Search for the cell housing the specified text and yield its (x, y) center coordinate. 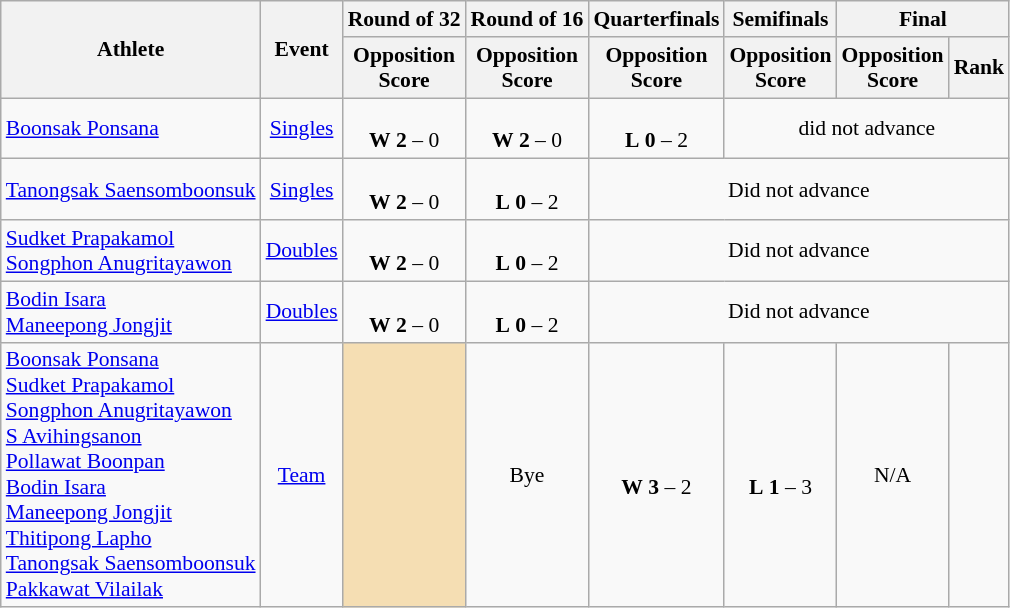
Quarterfinals (656, 19)
Final (924, 19)
Event (302, 50)
Semifinals (780, 19)
Boonsak Ponsana (131, 128)
W 3 – 2 (656, 474)
Sudket Prapakamol Songphon Anugritayawon (131, 250)
L 1 – 3 (780, 474)
Round of 32 (404, 19)
N/A (893, 474)
Bye (528, 474)
Rank (980, 68)
Round of 16 (528, 19)
Tanongsak Saensomboonsuk (131, 190)
Athlete (131, 50)
Bodin Isara Maneepong Jongjit (131, 312)
did not advance (866, 128)
Team (302, 474)
